Identify which cell holds the provided text, then report its (x, y) central coordinate. 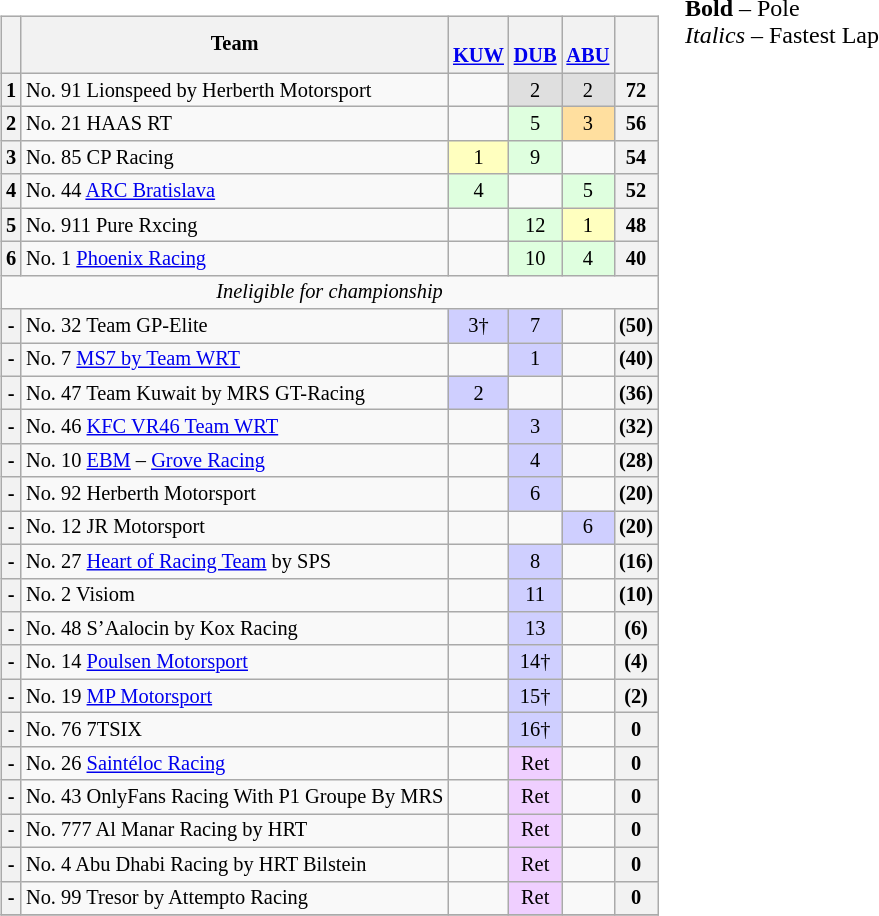
No. 44 ARC Bratislava (234, 191)
(6) (636, 629)
No. 46 KFC VR46 Team WRT (234, 427)
54 (636, 158)
No. 91 Lionspeed by Herberth Motorsport (234, 90)
48 (636, 225)
72 (636, 90)
13 (536, 629)
No. 7 MS7 by Team WRT (234, 360)
14† (536, 662)
(4) (636, 662)
No. 1 Phoenix Racing (234, 259)
No. 47 Team Kuwait by MRS GT-Racing (234, 393)
8 (536, 561)
52 (636, 191)
No. 85 CP Racing (234, 158)
Team (234, 45)
(10) (636, 595)
No. 19 MP Motorsport (234, 696)
(32) (636, 427)
10 (536, 259)
No. 777 Al Manar Racing by HRT (234, 831)
No. 48 S’Aalocin by Kox Racing (234, 629)
No. 10 EBM – Grove Racing (234, 461)
56 (636, 124)
No. 12 JR Motorsport (234, 528)
(40) (636, 360)
DUB (536, 45)
3† (478, 326)
No. 26 Saintéloc Racing (234, 763)
12 (536, 225)
No. 4 Abu Dhabi Racing by HRT Bilstein (234, 864)
No. 76 7TSIX (234, 730)
15† (536, 696)
(2) (636, 696)
No. 21 HAAS RT (234, 124)
No. 43 OnlyFans Racing With P1 Groupe By MRS (234, 797)
No. 911 Pure Rxcing (234, 225)
(50) (636, 326)
No. 27 Heart of Racing Team by SPS (234, 561)
9 (536, 158)
(16) (636, 561)
40 (636, 259)
No. 32 Team GP-Elite (234, 326)
No. 14 Poulsen Motorsport (234, 662)
16† (536, 730)
(28) (636, 461)
No. 99 Tresor by Attempto Racing (234, 898)
7 (536, 326)
ABU (588, 45)
No. 92 Herberth Motorsport (234, 494)
Ineligible for championship (330, 292)
(36) (636, 393)
11 (536, 595)
KUW (478, 45)
No. 2 Visiom (234, 595)
